Identify which cell holds the provided text, then report its (x, y) central coordinate. 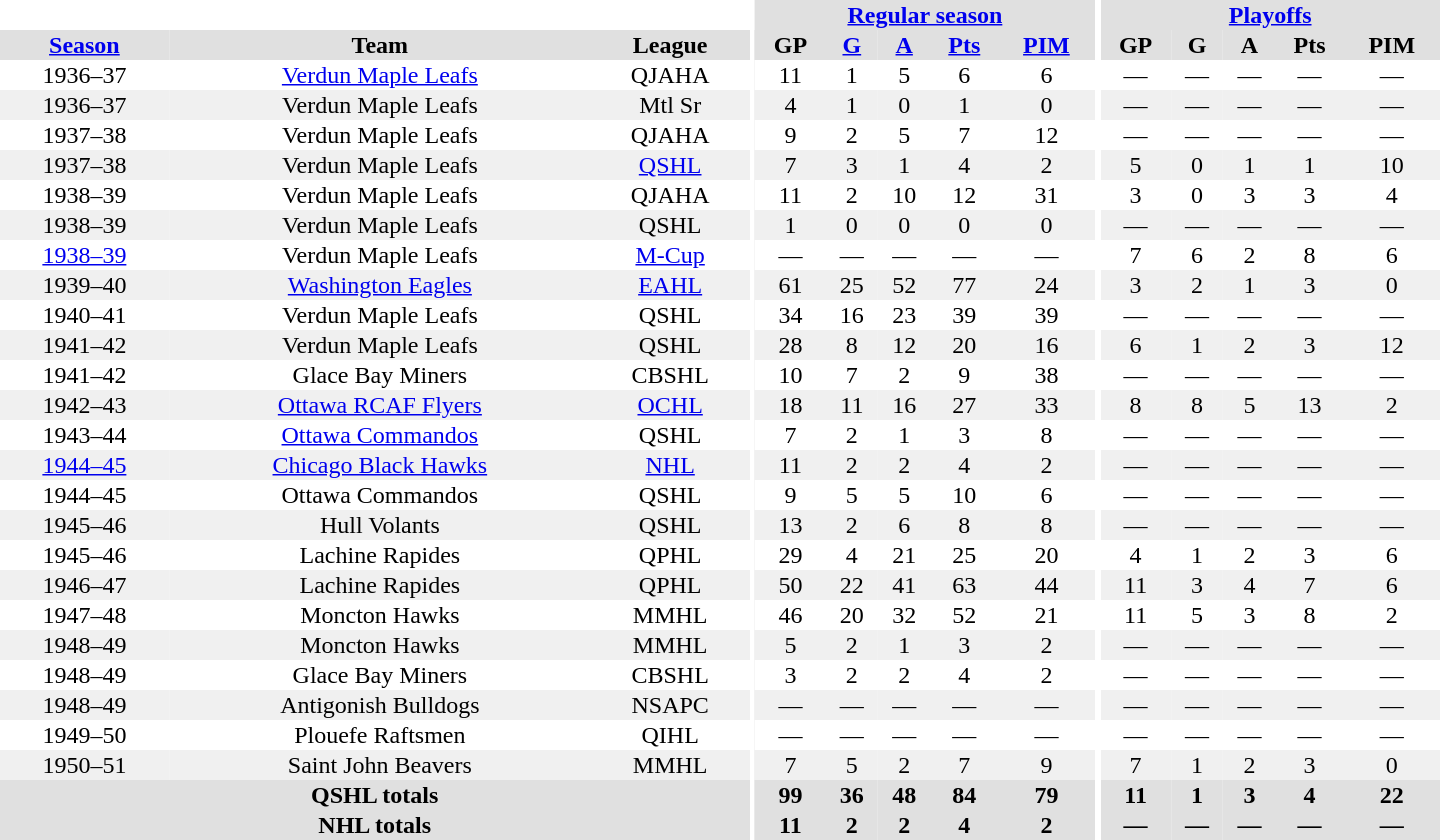
63 (964, 585)
QIHL (670, 735)
50 (790, 585)
1940–41 (84, 315)
27 (964, 405)
84 (964, 795)
Ottawa RCAF Flyers (380, 405)
Washington Eagles (380, 285)
Team (380, 45)
League (670, 45)
M-Cup (670, 255)
29 (790, 555)
OCHL (670, 405)
Hull Volants (380, 525)
1950–51 (84, 765)
24 (1046, 285)
Mtl Sr (670, 105)
Playoffs (1270, 15)
1947–48 (84, 615)
EAHL (670, 285)
1943–44 (84, 435)
1946–47 (84, 585)
NHL totals (374, 825)
79 (1046, 795)
77 (964, 285)
33 (1046, 405)
1942–43 (84, 405)
36 (852, 795)
31 (1046, 195)
46 (790, 615)
23 (904, 315)
44 (1046, 585)
18 (790, 405)
NHL (670, 465)
Antigonish Bulldogs (380, 705)
1949–50 (84, 735)
28 (790, 345)
NSAPC (670, 705)
41 (904, 585)
Plouefe Raftsmen (380, 735)
Season (84, 45)
32 (904, 615)
38 (1046, 375)
34 (790, 315)
Regular season (924, 15)
Saint John Beavers (380, 765)
Chicago Black Hawks (380, 465)
99 (790, 795)
61 (790, 285)
QSHL totals (374, 795)
48 (904, 795)
1939–40 (84, 285)
